Scan for the cell matching the given text and deliver its [x, y] coordinate at center. 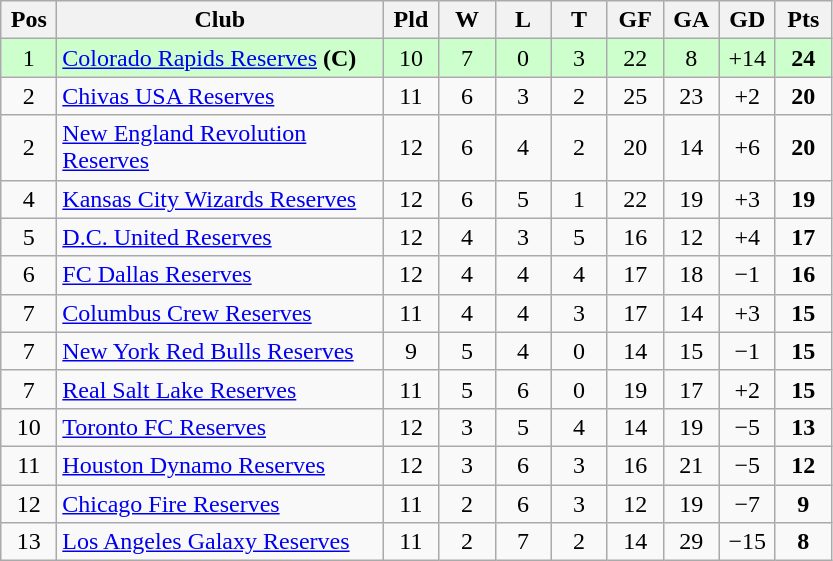
−7 [747, 503]
23 [691, 96]
Real Salt Lake Reserves [220, 389]
Columbus Crew Reserves [220, 313]
−15 [747, 542]
Colorado Rapids Reserves (C) [220, 58]
25 [635, 96]
Pts [803, 20]
New York Red Bulls Reserves [220, 351]
+4 [747, 237]
+14 [747, 58]
New England Revolution Reserves [220, 148]
L [523, 20]
D.C. United Reserves [220, 237]
FC Dallas Reserves [220, 275]
Pld [411, 20]
Kansas City Wizards Reserves [220, 199]
Pos [29, 20]
21 [691, 465]
Club [220, 20]
Toronto FC Reserves [220, 427]
29 [691, 542]
T [579, 20]
Chicago Fire Reserves [220, 503]
Chivas USA Reserves [220, 96]
GD [747, 20]
GA [691, 20]
Los Angeles Galaxy Reserves [220, 542]
+6 [747, 148]
24 [803, 58]
W [467, 20]
18 [691, 275]
GF [635, 20]
Houston Dynamo Reserves [220, 465]
